Output the (x, y) coordinate of the center of the cell containing the given text.  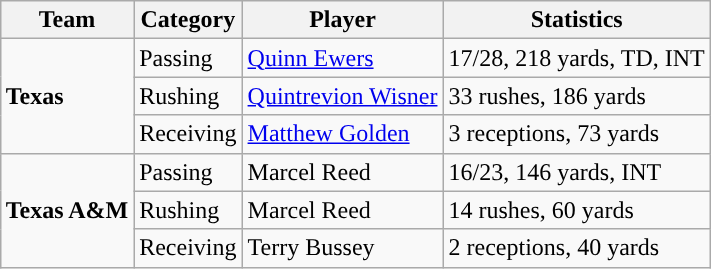
Matthew Golden (342, 134)
Terry Bussey (342, 248)
33 rushes, 186 yards (576, 96)
Texas A&M (67, 210)
Team (67, 20)
Player (342, 20)
2 receptions, 40 yards (576, 248)
Texas (67, 96)
Quintrevion Wisner (342, 96)
3 receptions, 73 yards (576, 134)
Category (188, 20)
Statistics (576, 20)
Quinn Ewers (342, 58)
17/28, 218 yards, TD, INT (576, 58)
14 rushes, 60 yards (576, 210)
16/23, 146 yards, INT (576, 172)
